Provide the [X, Y] coordinate of the cell's center where the given text is located.  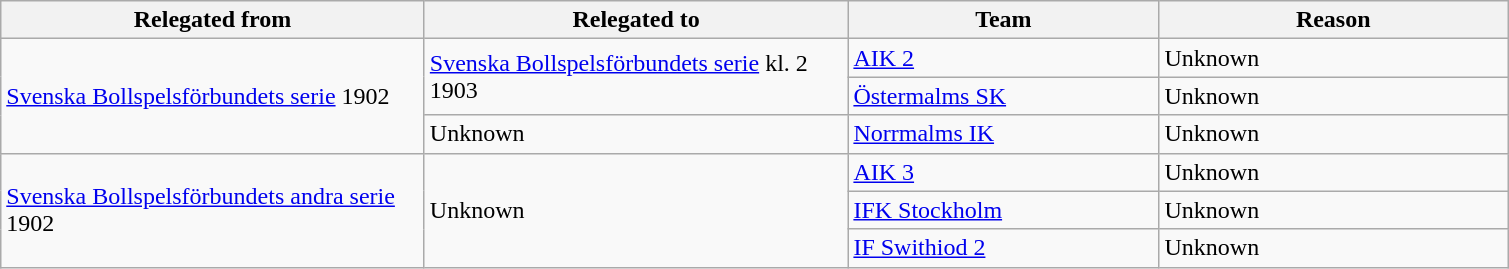
Relegated to [636, 20]
IF Swithiod 2 [1004, 248]
Relegated from [213, 20]
AIK 3 [1004, 172]
IFK Stockholm [1004, 210]
Reason [1334, 20]
AIK 2 [1004, 58]
Norrmalms IK [1004, 134]
Team [1004, 20]
Svenska Bollspelsförbundets serie kl. 2 1903 [636, 77]
Östermalms SK [1004, 96]
Svenska Bollspelsförbundets andra serie 1902 [213, 210]
Svenska Bollspelsförbundets serie 1902 [213, 96]
